Locate the cell with the specified text and output its (x, y) center coordinate. 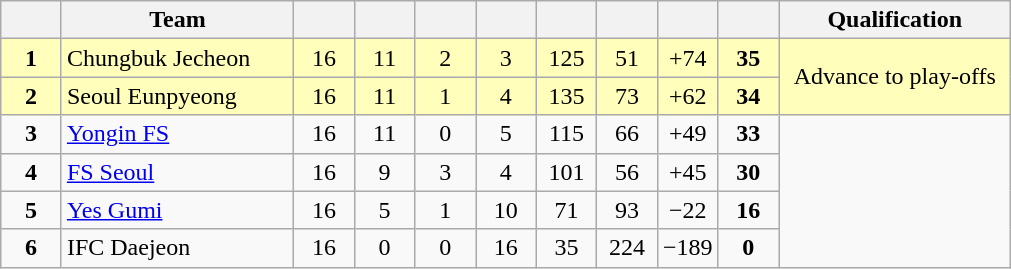
71 (566, 210)
9 (384, 172)
+62 (688, 96)
Yes Gumi (177, 210)
Chungbuk Jecheon (177, 58)
Seoul Eunpyeong (177, 96)
56 (628, 172)
73 (628, 96)
FS Seoul (177, 172)
33 (748, 134)
101 (566, 172)
+45 (688, 172)
+74 (688, 58)
−22 (688, 210)
34 (748, 96)
115 (566, 134)
−189 (688, 248)
224 (628, 248)
6 (32, 248)
10 (506, 210)
30 (748, 172)
Qualification (895, 20)
135 (566, 96)
+49 (688, 134)
51 (628, 58)
Team (177, 20)
125 (566, 58)
Yongin FS (177, 134)
Advance to play-offs (895, 77)
66 (628, 134)
93 (628, 210)
IFC Daejeon (177, 248)
